Determine the [X, Y] coordinate at the center of the cell enclosing the given text.  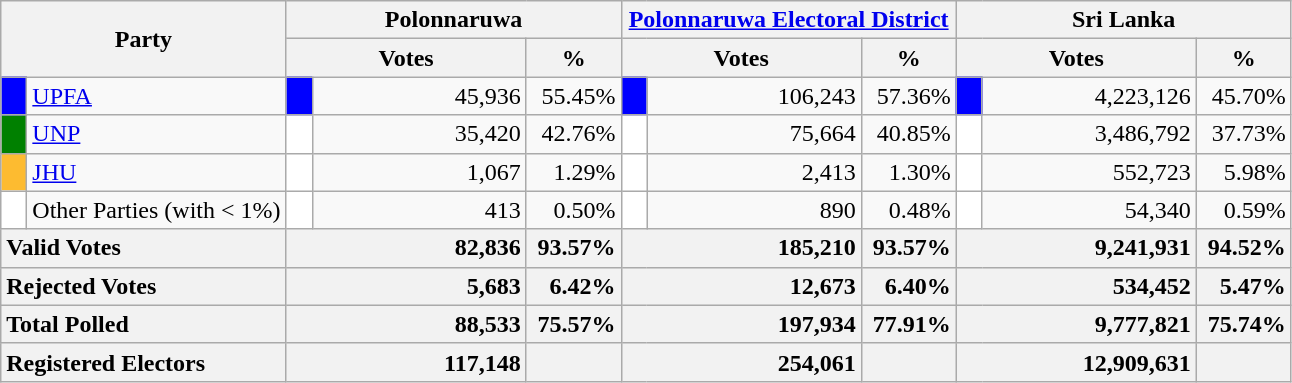
Other Parties (with < 1%) [156, 210]
552,723 [1089, 172]
890 [754, 210]
2,413 [754, 172]
3,486,792 [1089, 134]
0.59% [1244, 210]
185,210 [741, 248]
JHU [156, 172]
1,067 [419, 172]
Registered Electors [144, 362]
57.36% [908, 96]
0.50% [574, 210]
5.47% [1244, 286]
Valid Votes [144, 248]
82,836 [406, 248]
254,061 [741, 362]
UNP [156, 134]
Rejected Votes [144, 286]
Party [144, 39]
12,909,631 [1076, 362]
Sri Lanka [1124, 20]
106,243 [754, 96]
12,673 [741, 286]
9,241,931 [1076, 248]
54,340 [1089, 210]
5,683 [406, 286]
Polonnaruwa [454, 20]
37.73% [1244, 134]
534,452 [1076, 286]
55.45% [574, 96]
75,664 [754, 134]
6.42% [574, 286]
9,777,821 [1076, 324]
94.52% [1244, 248]
40.85% [908, 134]
6.40% [908, 286]
197,934 [741, 324]
42.76% [574, 134]
Polonnaruwa Electoral District [788, 20]
1.30% [908, 172]
75.57% [574, 324]
5.98% [1244, 172]
413 [419, 210]
35,420 [419, 134]
45.70% [1244, 96]
4,223,126 [1089, 96]
75.74% [1244, 324]
1.29% [574, 172]
117,148 [406, 362]
77.91% [908, 324]
UPFA [156, 96]
Total Polled [144, 324]
88,533 [406, 324]
0.48% [908, 210]
45,936 [419, 96]
